Determine the [X, Y] coordinate at the center of the cell enclosing the given text.  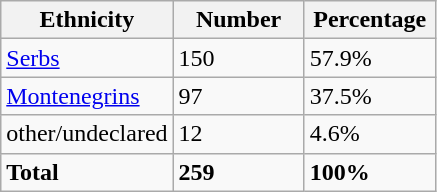
150 [238, 58]
259 [238, 172]
Percentage [370, 20]
4.6% [370, 134]
Ethnicity [87, 20]
other/undeclared [87, 134]
100% [370, 172]
Number [238, 20]
97 [238, 96]
57.9% [370, 58]
12 [238, 134]
Total [87, 172]
37.5% [370, 96]
Serbs [87, 58]
Montenegrins [87, 96]
